Return [X, Y] of the center of cell containing provided text 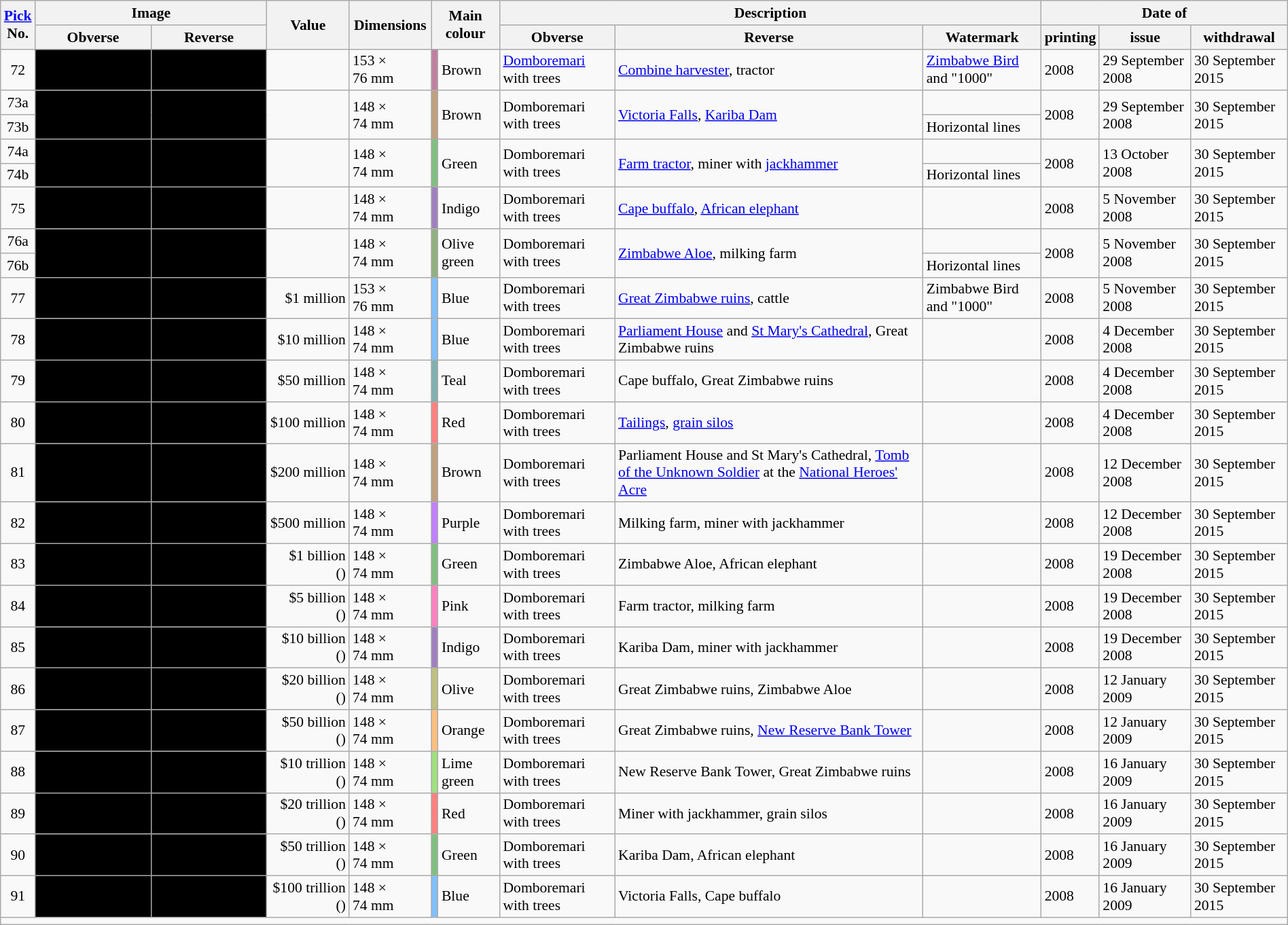
Zimbabwe Aloe, African elephant [769, 565]
Lime green [469, 772]
Cape buffalo, Great Zimbabwe ruins [769, 382]
$5 billion() [308, 606]
77 [18, 297]
Date of [1164, 13]
75 [18, 208]
Victoria Falls, Cape buffalo [769, 896]
Orange [469, 731]
74b [18, 175]
Parliament House and St Mary's Cathedral, Great Zimbabwe ruins [769, 340]
91 [18, 896]
Kariba Dam, African elephant [769, 856]
$1 billion() [308, 565]
$200 million [308, 473]
Farm tractor, miner with jackhammer [769, 163]
76b [18, 266]
76a [18, 241]
Cape buffalo, African elephant [769, 208]
83 [18, 565]
86 [18, 689]
$50 billion() [308, 731]
$20 billion() [308, 689]
New Reserve Bank Tower, Great Zimbabwe ruins [769, 772]
82 [18, 523]
Watermark [982, 37]
80 [18, 422]
74a [18, 151]
$1 million [308, 297]
$100 trillion() [308, 896]
Dimensions [390, 24]
88 [18, 772]
withdrawal [1239, 37]
Parliament House and St Mary's Cathedral, Tomb of the Unknown Soldier at the National Heroes' Acre [769, 473]
89 [18, 814]
73a [18, 103]
Image [151, 13]
73b [18, 127]
Milking farm, miner with jackhammer [769, 523]
Description [770, 13]
$20 trillion() [308, 814]
PickNo. [18, 24]
85 [18, 648]
Great Zimbabwe ruins, Zimbabwe Aloe [769, 689]
Kariba Dam, miner with jackhammer [769, 648]
Great Zimbabwe ruins, cattle [769, 297]
Great Zimbabwe ruins, New Reserve Bank Tower [769, 731]
72 [18, 69]
Miner with jackhammer, grain silos [769, 814]
Farm tractor, milking farm [769, 606]
84 [18, 606]
Victoria Falls, Kariba Dam [769, 115]
79 [18, 382]
81 [18, 473]
$10 million [308, 340]
Olive green [469, 253]
$100 million [308, 422]
Tailings, grain silos [769, 422]
Zimbabwe Aloe, milking farm [769, 253]
Pink [469, 606]
Value [308, 24]
Main colour [466, 24]
Combine harvester, tractor [769, 69]
90 [18, 856]
$50 million [308, 382]
Teal [469, 382]
$10 billion() [308, 648]
$10 trillion() [308, 772]
Purple [469, 523]
13 October 2008 [1145, 163]
$500 million [308, 523]
issue [1145, 37]
Olive [469, 689]
$50 trillion() [308, 856]
87 [18, 731]
printing [1071, 37]
78 [18, 340]
